Determine the [x, y] coordinate at the center of the cell enclosing the given text.  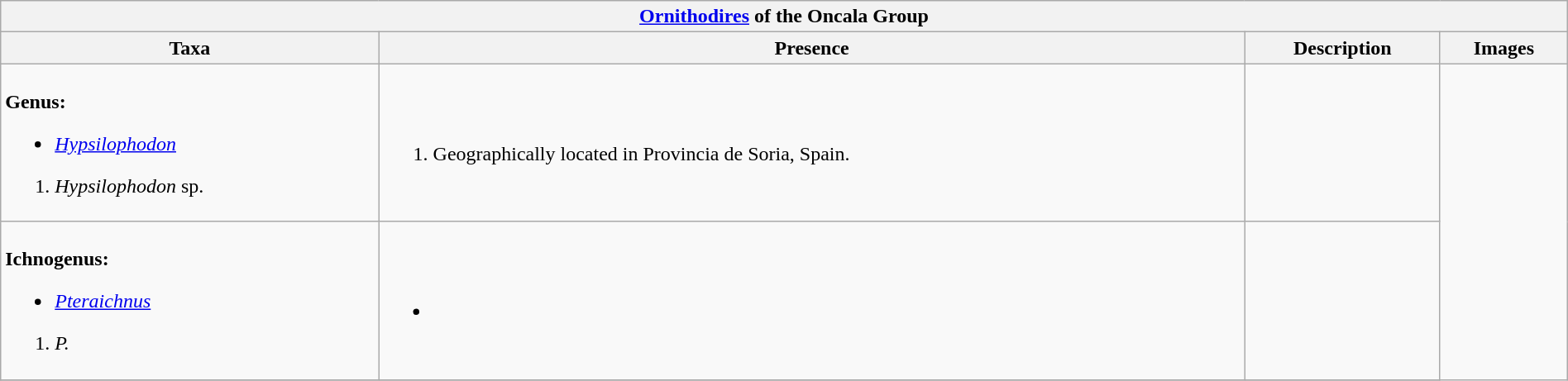
Presence [812, 48]
Genus:HypsilophodonHypsilophodon sp. [190, 142]
Description [1342, 48]
Ornithodires of the Oncala Group [784, 17]
Taxa [190, 48]
Geographically located in Provincia de Soria, Spain. [812, 142]
Images [1503, 48]
Ichnogenus:PteraichnusP. [190, 301]
